From the cell containing the given text, extract its center point as [x, y] coordinate. 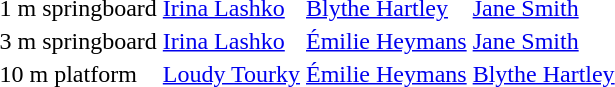
Émilie Heymans [387, 41]
Irina Lashko [231, 41]
